Identify which cell holds the provided text, then report its [x, y] central coordinate. 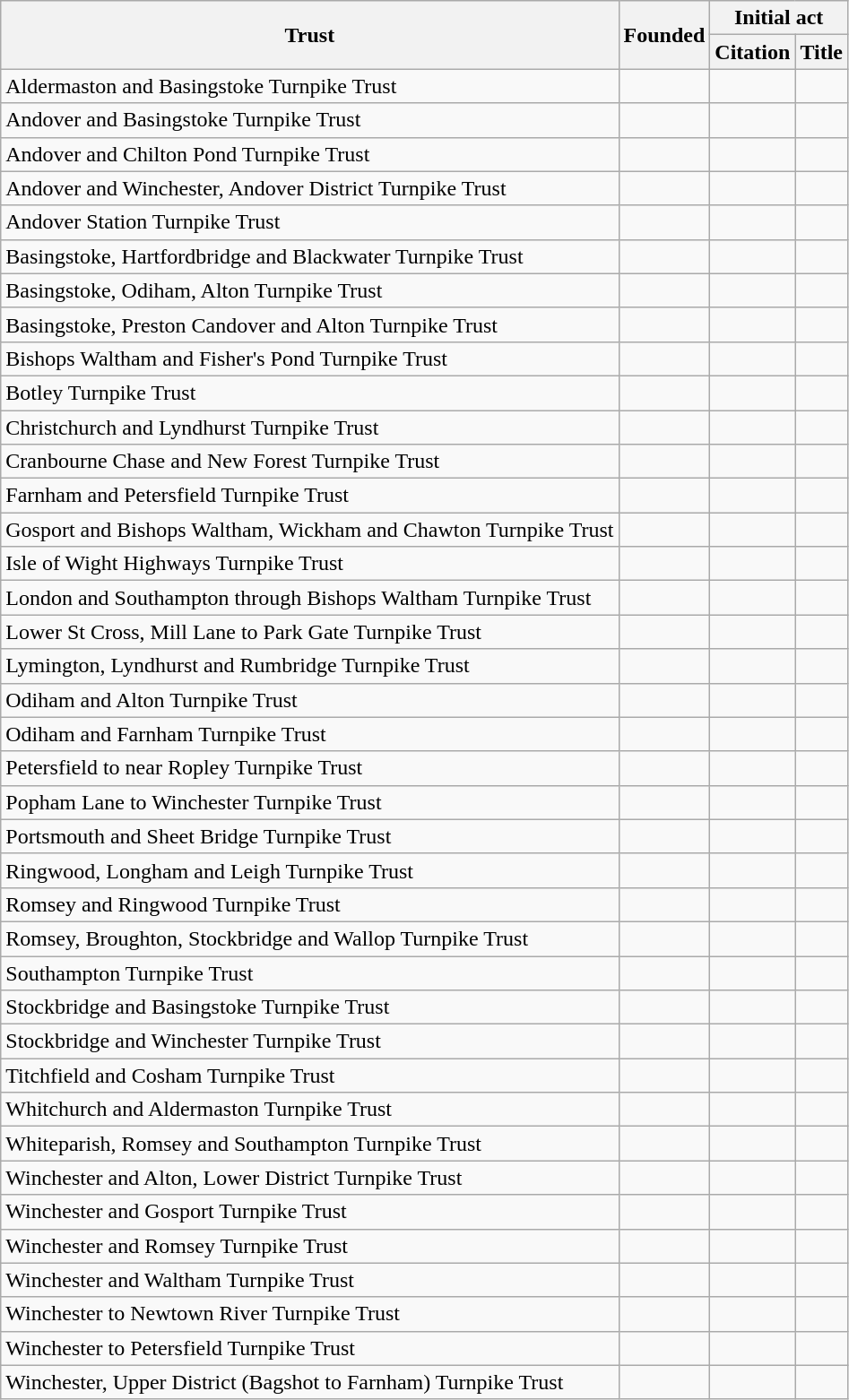
Winchester to Petersfield Turnpike Trust [310, 1348]
Whiteparish, Romsey and Southampton Turnpike Trust [310, 1144]
Titchfield and Cosham Turnpike Trust [310, 1076]
Stockbridge and Winchester Turnpike Trust [310, 1041]
Initial act [779, 18]
Andover and Basingstoke Turnpike Trust [310, 120]
Popham Lane to Winchester Turnpike Trust [310, 802]
Andover and Winchester, Andover District Turnpike Trust [310, 188]
Winchester and Waltham Turnpike Trust [310, 1280]
Romsey, Broughton, Stockbridge and Wallop Turnpike Trust [310, 938]
Cranbourne Chase and New Forest Turnpike Trust [310, 462]
Lymington, Lyndhurst and Rumbridge Turnpike Trust [310, 666]
Citation [753, 52]
Title [821, 52]
Winchester and Gosport Turnpike Trust [310, 1212]
Stockbridge and Basingstoke Turnpike Trust [310, 1007]
Basingstoke, Preston Candover and Alton Turnpike Trust [310, 324]
Winchester and Romsey Turnpike Trust [310, 1246]
Winchester and Alton, Lower District Turnpike Trust [310, 1178]
Southampton Turnpike Trust [310, 972]
Basingstoke, Odiham, Alton Turnpike Trust [310, 290]
Winchester, Upper District (Bagshot to Farnham) Turnpike Trust [310, 1382]
Bishops Waltham and Fisher's Pond Turnpike Trust [310, 359]
Andover and Chilton Pond Turnpike Trust [310, 154]
Basingstoke, Hartfordbridge and Blackwater Turnpike Trust [310, 256]
Gosport and Bishops Waltham, Wickham and Chawton Turnpike Trust [310, 530]
Portsmouth and Sheet Bridge Turnpike Trust [310, 836]
Odiham and Farnham Turnpike Trust [310, 734]
London and Southampton through Bishops Waltham Turnpike Trust [310, 598]
Founded [664, 35]
Lower St Cross, Mill Lane to Park Gate Turnpike Trust [310, 632]
Botley Turnpike Trust [310, 393]
Petersfield to near Ropley Turnpike Trust [310, 768]
Christchurch and Lyndhurst Turnpike Trust [310, 428]
Odiham and Alton Turnpike Trust [310, 700]
Ringwood, Longham and Leigh Turnpike Trust [310, 870]
Winchester to Newtown River Turnpike Trust [310, 1314]
Isle of Wight Highways Turnpike Trust [310, 564]
Whitchurch and Aldermaston Turnpike Trust [310, 1110]
Aldermaston and Basingstoke Turnpike Trust [310, 86]
Trust [310, 35]
Farnham and Petersfield Turnpike Trust [310, 496]
Andover Station Turnpike Trust [310, 222]
Romsey and Ringwood Turnpike Trust [310, 904]
